Output the (X, Y) coordinate of the center of the cell containing the given text.  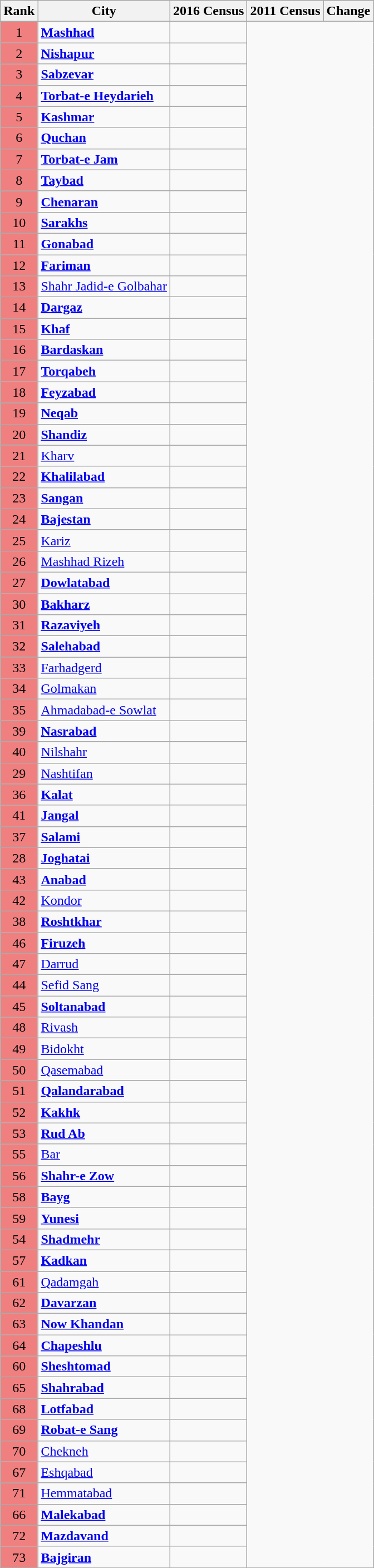
45 (19, 1007)
48 (19, 1028)
10 (19, 223)
Taybad (104, 180)
Bardaskan (104, 350)
39 (19, 731)
51 (19, 1091)
Razaviyeh (104, 625)
37 (19, 837)
Ahmadabad-e Sowlat (104, 710)
66 (19, 1515)
Sarakhs (104, 223)
67 (19, 1472)
Quchan (104, 138)
32 (19, 647)
Torbat-e Heydarieh (104, 96)
6 (19, 138)
15 (19, 329)
53 (19, 1133)
28 (19, 858)
Nishapur (104, 53)
2 (19, 53)
Kariz (104, 540)
Now Khandan (104, 1324)
47 (19, 964)
Gonabad (104, 244)
31 (19, 625)
Torbat-e Jam (104, 159)
59 (19, 1218)
44 (19, 985)
21 (19, 456)
Dargaz (104, 308)
Farhadgerd (104, 668)
Mashhad Rizeh (104, 561)
Change (348, 11)
29 (19, 773)
40 (19, 752)
Feyzabad (104, 392)
7 (19, 159)
Shadmehr (104, 1239)
17 (19, 371)
Golmakan (104, 689)
65 (19, 1388)
61 (19, 1281)
27 (19, 583)
Shahr-e Zow (104, 1176)
Torqabeh (104, 371)
Khalilabad (104, 477)
62 (19, 1303)
33 (19, 668)
Shahr Jadid-e Golbahar (104, 287)
Mashhad (104, 32)
Chekneh (104, 1451)
50 (19, 1070)
38 (19, 921)
Kakhk (104, 1112)
Kadkan (104, 1260)
Rank (19, 11)
42 (19, 900)
57 (19, 1260)
Jangal (104, 816)
56 (19, 1176)
2011 Census (285, 11)
1 (19, 32)
Sabzevar (104, 75)
8 (19, 180)
Bar (104, 1155)
41 (19, 816)
Fariman (104, 265)
Qasemabad (104, 1070)
9 (19, 201)
13 (19, 287)
Lotfabad (104, 1409)
Malekabad (104, 1515)
12 (19, 265)
Khaf (104, 329)
Roshtkhar (104, 921)
30 (19, 604)
Rivash (104, 1028)
20 (19, 435)
Neqab (104, 413)
Bajgiran (104, 1557)
Bajestan (104, 519)
Qalandarabad (104, 1091)
22 (19, 477)
Hemmatabad (104, 1493)
69 (19, 1430)
68 (19, 1409)
43 (19, 879)
19 (19, 413)
73 (19, 1557)
24 (19, 519)
49 (19, 1049)
26 (19, 561)
Chapeshlu (104, 1345)
63 (19, 1324)
Bidokht (104, 1049)
Nasrabad (104, 731)
Bayg (104, 1197)
58 (19, 1197)
3 (19, 75)
Kalat (104, 795)
Dowlatabad (104, 583)
Yunesi (104, 1218)
City (104, 11)
Kondor (104, 900)
Anabad (104, 879)
70 (19, 1451)
Salehabad (104, 647)
54 (19, 1239)
5 (19, 117)
23 (19, 498)
Chenaran (104, 201)
Rud Ab (104, 1133)
25 (19, 540)
60 (19, 1367)
Soltanabad (104, 1007)
Sefid Sang (104, 985)
Kharv (104, 456)
Nilshahr (104, 752)
72 (19, 1536)
16 (19, 350)
35 (19, 710)
Robat-e Sang (104, 1430)
36 (19, 795)
Nashtifan (104, 773)
Eshqabad (104, 1472)
Sangan (104, 498)
Shandiz (104, 435)
Joghatai (104, 858)
Darrud (104, 964)
Qadamgah (104, 1281)
Mazdavand (104, 1536)
34 (19, 689)
64 (19, 1345)
52 (19, 1112)
11 (19, 244)
18 (19, 392)
14 (19, 308)
Shahrabad (104, 1388)
Kashmar (104, 117)
55 (19, 1155)
Bakharz (104, 604)
71 (19, 1493)
46 (19, 943)
Davarzan (104, 1303)
Firuzeh (104, 943)
2016 Census (209, 11)
Sheshtomad (104, 1367)
4 (19, 96)
Salami (104, 837)
